Return (X, Y) of the center of cell containing provided text 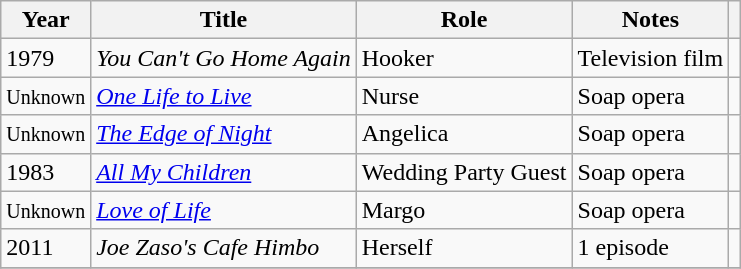
Role (464, 20)
1979 (46, 58)
Hooker (464, 58)
1 episode (650, 248)
One Life to Live (224, 96)
Angelica (464, 134)
You Can't Go Home Again (224, 58)
All My Children (224, 172)
The Edge of Night (224, 134)
Title (224, 20)
Wedding Party Guest (464, 172)
Notes (650, 20)
Year (46, 20)
2011 (46, 248)
Love of Life (224, 210)
Margo (464, 210)
1983 (46, 172)
Herself (464, 248)
Television film (650, 58)
Joe Zaso's Cafe Himbo (224, 248)
Nurse (464, 96)
